Search for the cell housing the specified text and yield its [x, y] center coordinate. 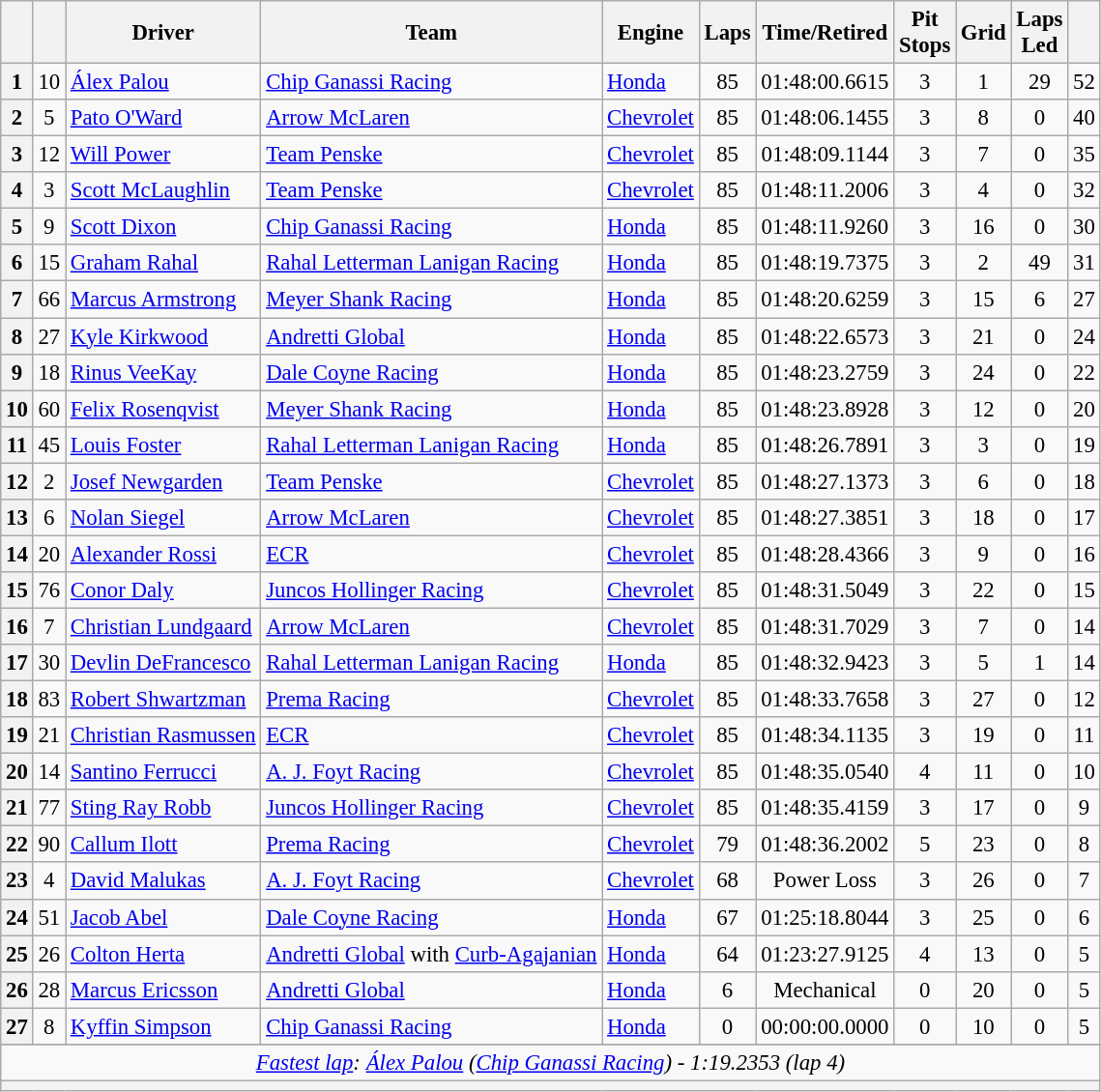
01:25:18.8044 [826, 917]
01:48:00.6615 [826, 82]
Driver [163, 33]
Pato O'Ward [163, 118]
Marcus Armstrong [163, 300]
Devlin DeFrancesco [163, 663]
01:48:23.2759 [826, 372]
01:48:27.1373 [826, 481]
01:48:06.1455 [826, 118]
01:48:35.0540 [826, 772]
David Malukas [163, 881]
01:48:19.7375 [826, 264]
Conor Daly [163, 590]
Will Power [163, 155]
01:48:32.9423 [826, 663]
01:48:23.8928 [826, 409]
01:48:27.3851 [826, 518]
Graham Rahal [163, 264]
Marcus Ericsson [163, 990]
64 [727, 954]
Christian Lundgaard [163, 626]
Álex Palou [163, 82]
Jacob Abel [163, 917]
Mechanical [826, 990]
Kyle Kirkwood [163, 336]
Rinus VeeKay [163, 372]
28 [48, 990]
PitStops [925, 33]
Josef Newgarden [163, 481]
01:48:34.1135 [826, 735]
Team [431, 33]
Time/Retired [826, 33]
Santino Ferrucci [163, 772]
77 [48, 808]
35 [1085, 155]
Nolan Siegel [163, 518]
Christian Rasmussen [163, 735]
Power Loss [826, 881]
01:48:22.6573 [826, 336]
Alexander Rossi [163, 554]
Fastest lap: Álex Palou (Chip Ganassi Racing) - 1:19.2353 (lap 4) [551, 1063]
Colton Herta [163, 954]
01:48:36.2002 [826, 845]
01:48:20.6259 [826, 300]
01:23:27.9125 [826, 954]
45 [48, 445]
Laps [727, 33]
Scott McLaughlin [163, 190]
67 [727, 917]
Sting Ray Robb [163, 808]
Robert Shwartzman [163, 700]
LapsLed [1040, 33]
29 [1040, 82]
Andretti Global with Curb-Agajanian [431, 954]
Scott Dixon [163, 227]
40 [1085, 118]
52 [1085, 82]
49 [1040, 264]
68 [727, 881]
01:48:09.1144 [826, 155]
01:48:31.5049 [826, 590]
90 [48, 845]
Engine [651, 33]
Callum Ilott [163, 845]
83 [48, 700]
Louis Foster [163, 445]
01:48:31.7029 [826, 626]
01:48:26.7891 [826, 445]
Kyffin Simpson [163, 1026]
66 [48, 300]
01:48:28.4366 [826, 554]
79 [727, 845]
01:48:11.2006 [826, 190]
Felix Rosenqvist [163, 409]
00:00:00.0000 [826, 1026]
76 [48, 590]
51 [48, 917]
01:48:35.4159 [826, 808]
31 [1085, 264]
Grid [984, 33]
01:48:33.7658 [826, 700]
32 [1085, 190]
60 [48, 409]
01:48:11.9260 [826, 227]
